Return (x, y) of the center of cell containing provided text 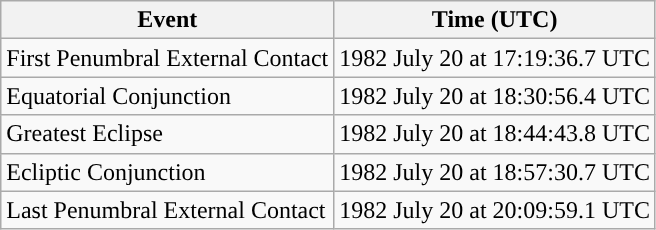
1982 July 20 at 18:30:56.4 UTC (495, 96)
1982 July 20 at 18:44:43.8 UTC (495, 134)
Greatest Eclipse (168, 134)
Time (UTC) (495, 20)
Ecliptic Conjunction (168, 172)
1982 July 20 at 17:19:36.7 UTC (495, 58)
Equatorial Conjunction (168, 96)
Event (168, 20)
1982 July 20 at 18:57:30.7 UTC (495, 172)
First Penumbral External Contact (168, 58)
Last Penumbral External Contact (168, 210)
1982 July 20 at 20:09:59.1 UTC (495, 210)
